Detect which cell encompasses the target text, then output its (x, y) center coordinate. 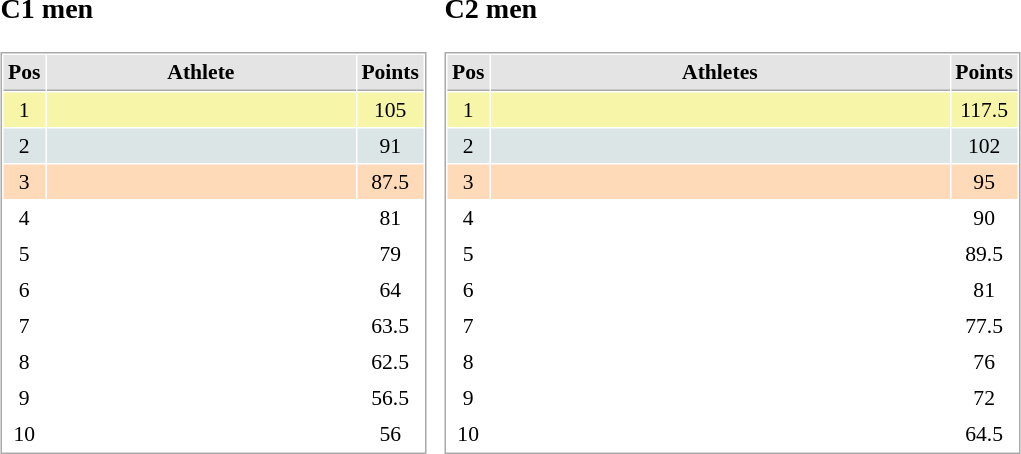
95 (984, 182)
56 (390, 434)
102 (984, 146)
64 (390, 290)
105 (390, 110)
89.5 (984, 254)
90 (984, 218)
79 (390, 254)
117.5 (984, 110)
56.5 (390, 398)
76 (984, 362)
Athlete (200, 74)
72 (984, 398)
91 (390, 146)
63.5 (390, 326)
77.5 (984, 326)
64.5 (984, 434)
Athletes (720, 74)
87.5 (390, 182)
62.5 (390, 362)
